Search for the cell housing the specified text and yield its [x, y] center coordinate. 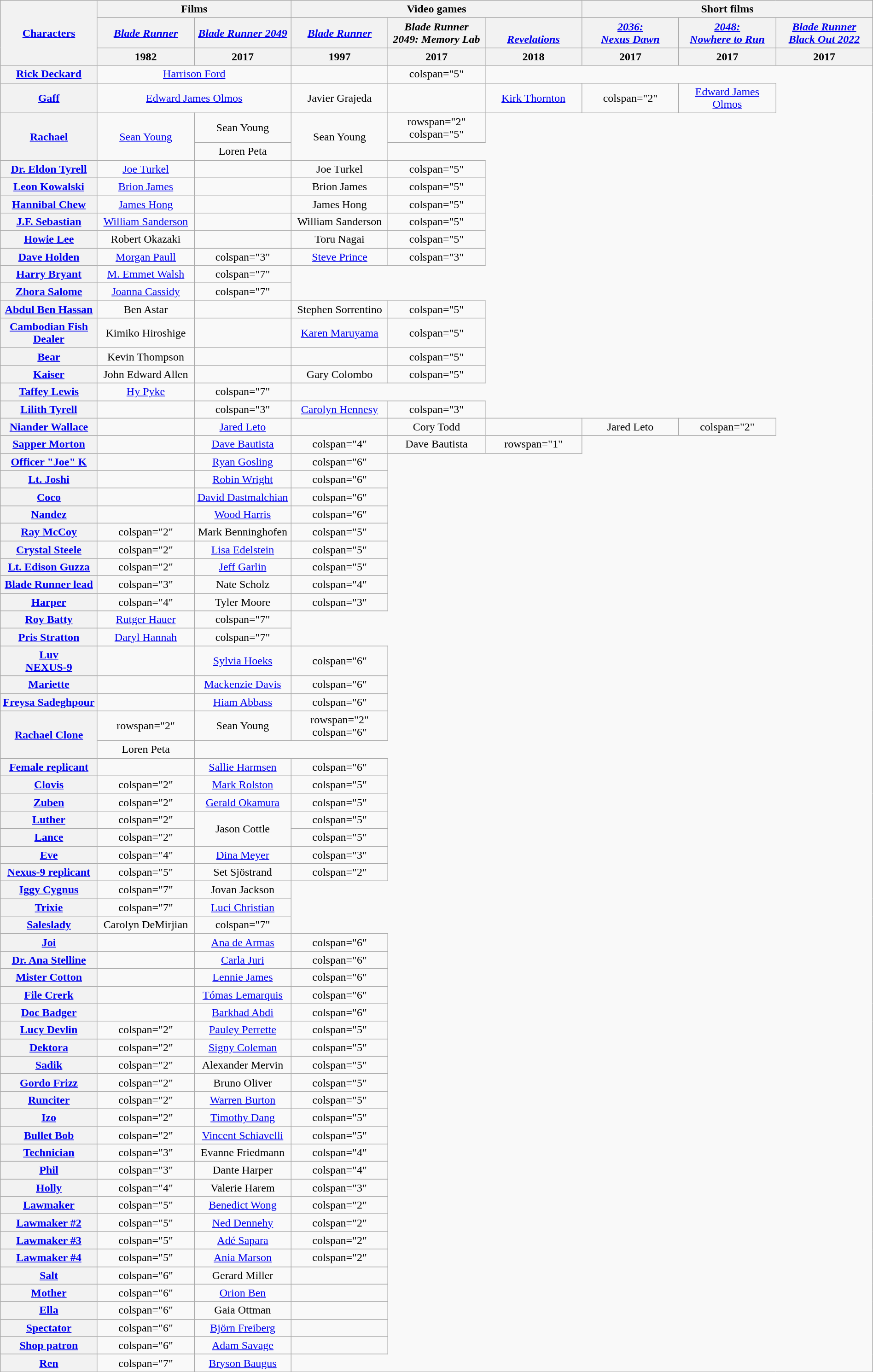
Mother [49, 1293]
Lilith Tyrell [49, 409]
Lucy Devlin [49, 1030]
Signy Coleman [243, 1047]
Leon Kowalski [49, 186]
Jovan Jackson [243, 890]
Bullet Bob [49, 1135]
Evanne Friedmann [243, 1153]
Holly [49, 1188]
2018 [533, 57]
Robert Okazaki [145, 239]
Eve [49, 855]
Luci Christian [243, 907]
Ania Marson [243, 1258]
Daryl Hannah [145, 637]
Officer "Joe" K [49, 462]
Gaia Ottman [243, 1310]
David Dastmalchian [243, 497]
Carolyn DeMirjian [145, 925]
M. Emmet Walsh [145, 274]
J.F. Sebastian [49, 221]
Rachael Clone [49, 735]
Benedict Wong [243, 1205]
Ben Astar [145, 309]
Revelations [533, 33]
rowspan="2" colspan="6" [339, 726]
Jason Cottle [243, 828]
Ana de Armas [243, 942]
Rutger Hauer [145, 620]
Jeff Garlin [243, 567]
Cambodian Fish Dealer [49, 333]
Lawmaker [49, 1205]
Lawmaker #4 [49, 1258]
Bruno Oliver [243, 1082]
Stephen Sorrentino [339, 309]
Freysa Sadeghpour [49, 702]
Phil [49, 1170]
1997 [339, 57]
Carolyn Hennesy [339, 409]
Characters [49, 33]
Dante Harper [243, 1170]
Zuben [49, 802]
Harrison Ford [194, 74]
Taffey Lewis [49, 392]
Robin Wright [243, 479]
1982 [145, 57]
Mark Rolston [243, 785]
Salt [49, 1275]
Pris Stratton [49, 637]
Bryson Baugus [243, 1363]
rowspan="2" [145, 726]
Kirk Thornton [533, 98]
Blade Runner 2049: Memory Lab [436, 33]
Barkhad Abdi [243, 1012]
Rachael [49, 136]
Luv NEXUS-9 [49, 661]
2048:Nowhere to Run [727, 33]
Hy Pyke [145, 392]
Mister Cotton [49, 977]
Ryan Gosling [243, 462]
Harper [49, 602]
Saleslady [49, 925]
Warren Burton [243, 1100]
Karen Maruyama [339, 333]
Roy Batty [49, 620]
Gerald Okamura [243, 802]
Timothy Dang [243, 1117]
Abdul Ben Hassan [49, 309]
Luther [49, 820]
Female replicant [49, 767]
Mark Benninghofen [243, 532]
Ren [49, 1363]
Clovis [49, 785]
Coco [49, 497]
Trixie [49, 907]
Lawmaker #2 [49, 1223]
Kevin Thompson [145, 357]
Blade Runner lead [49, 585]
Lt. Edison Guzza [49, 567]
Wood Harris [243, 514]
Lisa Edelstein [243, 549]
Ray McCoy [49, 532]
Adam Savage [243, 1345]
Lance [49, 837]
Nandez [49, 514]
Alexander Mervin [243, 1065]
Lennie James [243, 977]
Runciter [49, 1100]
Blade Runner 2049 [243, 33]
Joi [49, 942]
Vincent Schiavelli [243, 1135]
Dave Holden [49, 256]
Technician [49, 1153]
John Edward Allen [145, 374]
Nexus-9 replicant [49, 872]
Carla Juri [243, 960]
Short films [727, 9]
Set Sjöstrand [243, 872]
Spectator [49, 1328]
Dr. Eldon Tyrell [49, 169]
Gordo Frizz [49, 1082]
Joanna Cassidy [145, 292]
Doc Badger [49, 1012]
Shop patron [49, 1345]
File Crerk [49, 995]
Morgan Paull [145, 256]
Crystal Steele [49, 549]
Iggy Cygnus [49, 890]
Blade Runner Black Out 2022 [824, 33]
Tyler Moore [243, 602]
Dina Meyer [243, 855]
Pauley Perrette [243, 1030]
Dektora [49, 1047]
Javier Grajeda [339, 98]
Sapper Morton [49, 444]
Mariette [49, 685]
Harry Bryant [49, 274]
Howie Lee [49, 239]
Cory Todd [436, 427]
Tómas Lemarquis [243, 995]
Bear [49, 357]
Sallie Harmsen [243, 767]
Kimiko Hiroshige [145, 333]
Sylvia Hoeks [243, 661]
Lawmaker #3 [49, 1240]
Films [194, 9]
Valerie Harem [243, 1188]
Steve Prince [339, 256]
Lt. Joshi [49, 479]
Izo [49, 1117]
Nate Scholz [243, 585]
Kaiser [49, 374]
rowspan="2" colspan="5" [436, 128]
Zhora Salome [49, 292]
Rick Deckard [49, 74]
Sadik [49, 1065]
Ella [49, 1310]
Björn Freiberg [243, 1328]
Niander Wallace [49, 427]
Ned Dennehy [243, 1223]
Video games [436, 9]
Adé Sapara [243, 1240]
Hannibal Chew [49, 204]
Mackenzie Davis [243, 685]
Gerard Miller [243, 1275]
2036:Nexus Dawn [630, 33]
Toru Nagai [339, 239]
Gary Colombo [339, 374]
rowspan="1" [533, 444]
Hiam Abbass [243, 702]
Orion Ben [243, 1293]
Gaff [49, 98]
Dr. Ana Stelline [49, 960]
